For the text-containing cell, return its midpoint in (x, y) coordinate format. 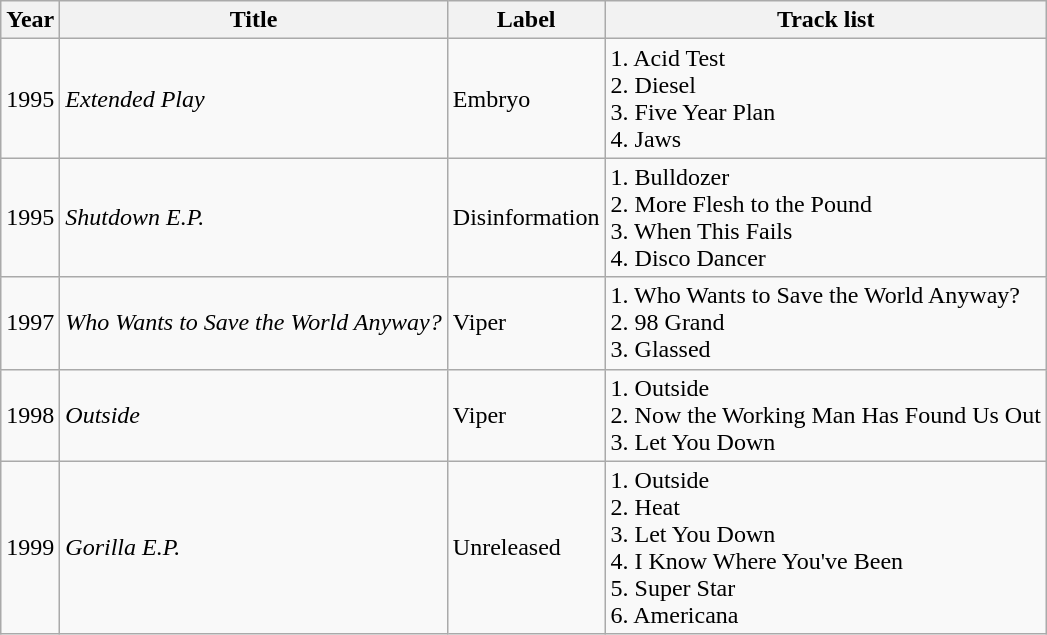
1. Acid Test2. Diesel3. Five Year Plan4. Jaws (826, 98)
Embryo (526, 98)
Track list (826, 20)
Disinformation (526, 218)
Title (254, 20)
1998 (30, 415)
1. Outside2. Now the Working Man Has Found Us Out3. Let You Down (826, 415)
1997 (30, 323)
Shutdown E.P. (254, 218)
Extended Play (254, 98)
Who Wants to Save the World Anyway? (254, 323)
1. Bulldozer2. More Flesh to the Pound3. When This Fails4. Disco Dancer (826, 218)
Outside (254, 415)
Unreleased (526, 548)
1. Outside2. Heat3. Let You Down4. I Know Where You've Been5. Super Star6. Americana (826, 548)
Label (526, 20)
1. Who Wants to Save the World Anyway?2. 98 Grand3. Glassed (826, 323)
Gorilla E.P. (254, 548)
1999 (30, 548)
Year (30, 20)
